Find where the given text appears and provide that cell's center as (x, y) coordinate. 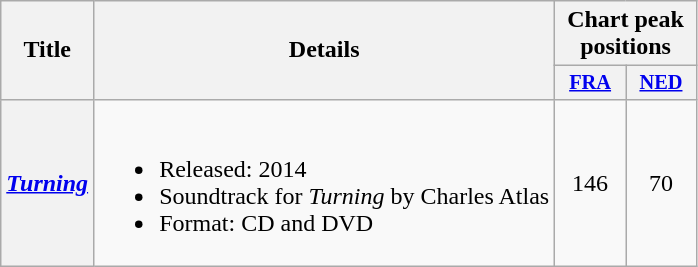
Details (324, 50)
NED (662, 83)
146 (590, 182)
Turning (48, 182)
70 (662, 182)
Released: 2014Soundtrack for Turning by Charles AtlasFormat: CD and DVD (324, 182)
Chart peak positions (626, 34)
FRA (590, 83)
Title (48, 50)
